Return the (x, y) coordinate for the center point of the cell that contains the specified text.  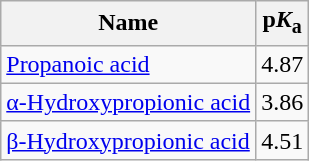
Name (128, 23)
pKa (282, 23)
β-Hydroxypropionic acid (128, 140)
4.87 (282, 64)
4.51 (282, 140)
α-Hydroxypropionic acid (128, 102)
3.86 (282, 102)
Propanoic acid (128, 64)
